Identify which cell holds the provided text, then report its (X, Y) central coordinate. 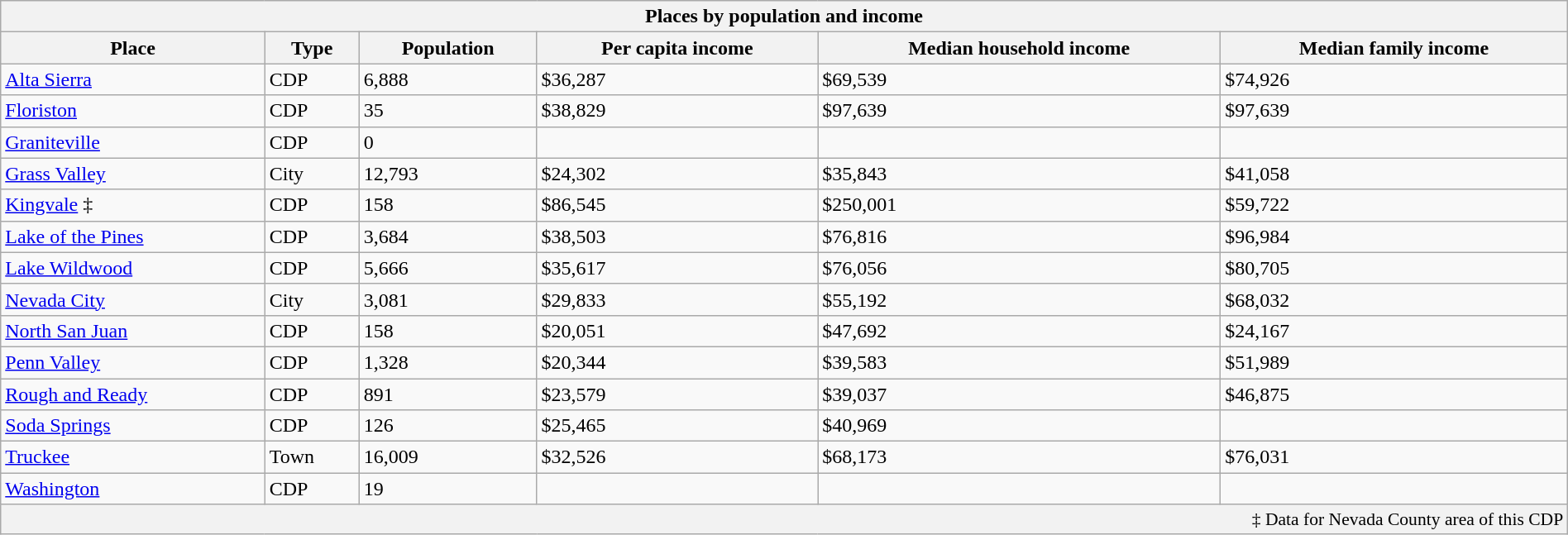
$35,617 (677, 268)
35 (448, 111)
Median family income (1394, 48)
Truckee (132, 457)
$69,539 (1019, 79)
Town (312, 457)
Lake of the Pines (132, 236)
$46,875 (1394, 394)
$38,503 (677, 236)
$32,526 (677, 457)
$68,032 (1394, 299)
Rough and Ready (132, 394)
0 (448, 142)
126 (448, 426)
Grass Valley (132, 174)
3,081 (448, 299)
Penn Valley (132, 362)
Place (132, 48)
$76,816 (1019, 236)
$74,926 (1394, 79)
$38,829 (677, 111)
$55,192 (1019, 299)
Lake Wildwood (132, 268)
$250,001 (1019, 205)
$86,545 (677, 205)
Washington (132, 489)
$23,579 (677, 394)
$47,692 (1019, 331)
$25,465 (677, 426)
Graniteville (132, 142)
$80,705 (1394, 268)
$20,344 (677, 362)
$76,031 (1394, 457)
1,328 (448, 362)
$68,173 (1019, 457)
$51,989 (1394, 362)
16,009 (448, 457)
Places by population and income (784, 17)
$24,167 (1394, 331)
$40,969 (1019, 426)
891 (448, 394)
$39,037 (1019, 394)
$96,984 (1394, 236)
3,684 (448, 236)
$59,722 (1394, 205)
Kingvale ‡ (132, 205)
5,666 (448, 268)
$39,583 (1019, 362)
6,888 (448, 79)
Alta Sierra (132, 79)
$29,833 (677, 299)
$36,287 (677, 79)
$24,302 (677, 174)
$41,058 (1394, 174)
Population (448, 48)
$35,843 (1019, 174)
$76,056 (1019, 268)
Median household income (1019, 48)
12,793 (448, 174)
Nevada City (132, 299)
‡ Data for Nevada County area of this CDP (784, 519)
$20,051 (677, 331)
North San Juan (132, 331)
Soda Springs (132, 426)
Floriston (132, 111)
Type (312, 48)
19 (448, 489)
Per capita income (677, 48)
